For the text-containing cell, return its midpoint in (x, y) coordinate format. 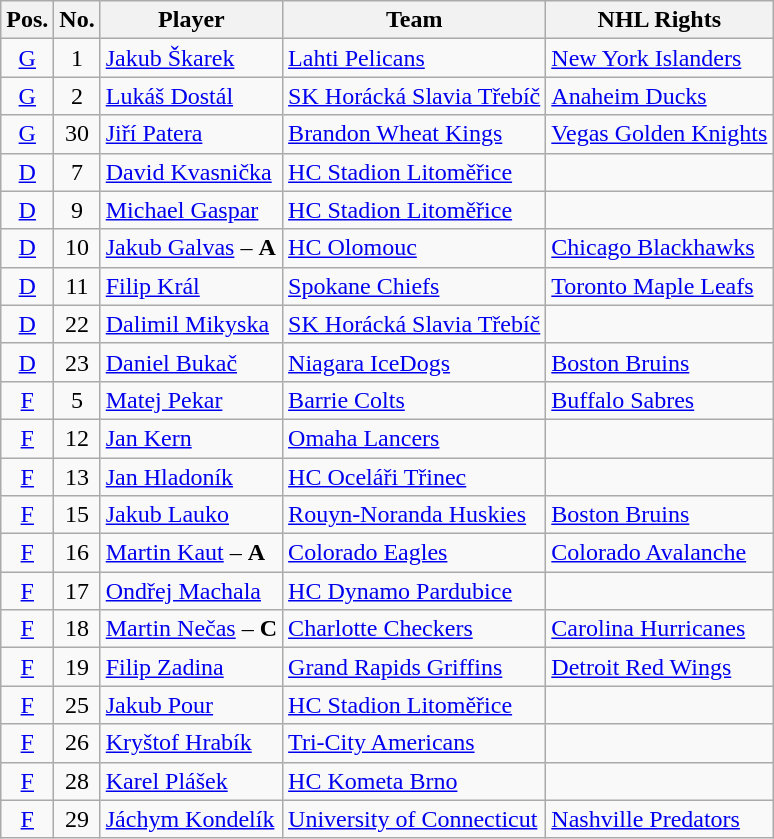
Michael Gaspar (191, 210)
Tri-City Americans (414, 743)
Jakub Pour (191, 705)
10 (77, 248)
Filip Zadina (191, 667)
30 (77, 134)
Colorado Eagles (414, 553)
Ondřej Machala (191, 591)
Karel Plášek (191, 781)
Charlotte Checkers (414, 629)
Carolina Hurricanes (660, 629)
Team (414, 20)
HC Olomouc (414, 248)
Martin Kaut – A (191, 553)
Brandon Wheat Kings (414, 134)
9 (77, 210)
11 (77, 286)
29 (77, 819)
Toronto Maple Leafs (660, 286)
Vegas Golden Knights (660, 134)
Niagara IceDogs (414, 362)
Jáchym Kondelík (191, 819)
22 (77, 324)
New York Islanders (660, 58)
Jan Kern (191, 438)
University of Connecticut (414, 819)
2 (77, 96)
HC Dynamo Pardubice (414, 591)
Daniel Bukač (191, 362)
Dalimil Mikyska (191, 324)
Matej Pekar (191, 400)
Detroit Red Wings (660, 667)
Chicago Blackhawks (660, 248)
Omaha Lancers (414, 438)
HC Oceláři Třinec (414, 477)
Kryštof Hrabík (191, 743)
Player (191, 20)
26 (77, 743)
18 (77, 629)
Spokane Chiefs (414, 286)
28 (77, 781)
16 (77, 553)
David Kvasnička (191, 172)
Martin Nečas – C (191, 629)
Colorado Avalanche (660, 553)
Grand Rapids Griffins (414, 667)
NHL Rights (660, 20)
Rouyn-Noranda Huskies (414, 515)
5 (77, 400)
No. (77, 20)
17 (77, 591)
15 (77, 515)
Lahti Pelicans (414, 58)
23 (77, 362)
Jakub Škarek (191, 58)
Nashville Predators (660, 819)
Pos. (28, 20)
Buffalo Sabres (660, 400)
12 (77, 438)
Lukáš Dostál (191, 96)
Jakub Lauko (191, 515)
1 (77, 58)
25 (77, 705)
Anaheim Ducks (660, 96)
13 (77, 477)
Jakub Galvas – A (191, 248)
Filip Král (191, 286)
19 (77, 667)
Barrie Colts (414, 400)
Jan Hladoník (191, 477)
Jiří Patera (191, 134)
7 (77, 172)
HC Kometa Brno (414, 781)
